Scan for the cell matching the given text and deliver its (X, Y) coordinate at center. 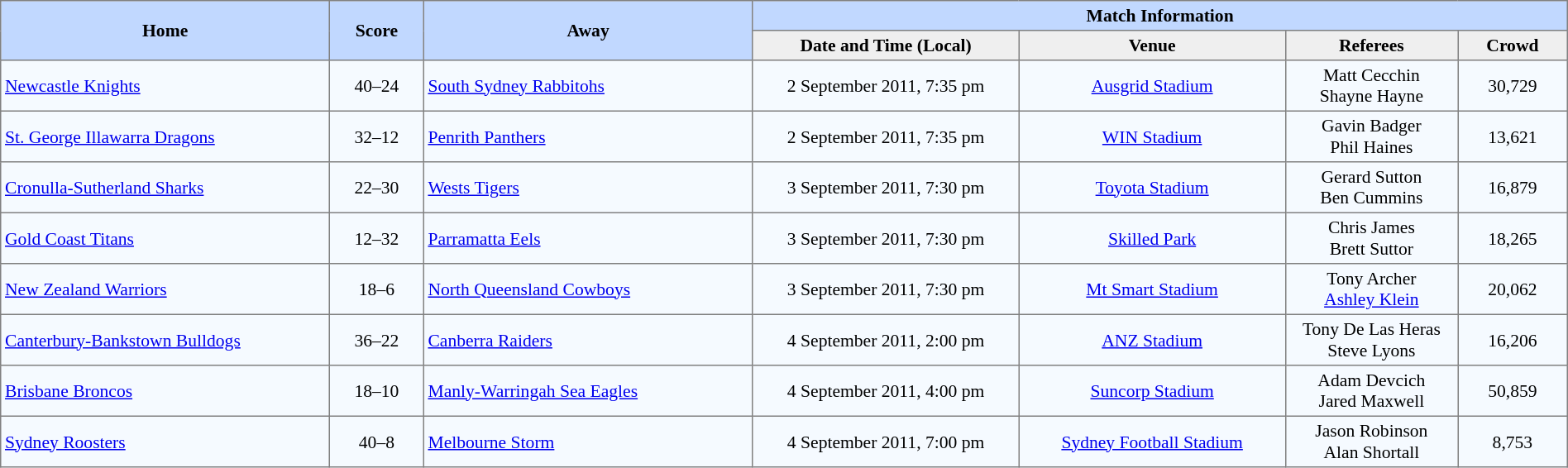
Score (377, 31)
ANZ Stadium (1152, 340)
Cronulla-Sutherland Sharks (165, 188)
16,879 (1513, 188)
Home (165, 31)
18–10 (377, 391)
Newcastle Knights (165, 86)
Parramatta Eels (588, 238)
New Zealand Warriors (165, 289)
40–24 (377, 86)
Matt CecchinShayne Hayne (1371, 86)
Wests Tigers (588, 188)
Referees (1371, 45)
Manly-Warringah Sea Eagles (588, 391)
Melbourne Storm (588, 442)
13,621 (1513, 136)
Skilled Park (1152, 238)
Toyota Stadium (1152, 188)
Gerard SuttonBen Cummins (1371, 188)
18–6 (377, 289)
Match Information (1159, 16)
4 September 2011, 2:00 pm (886, 340)
32–12 (377, 136)
Gavin BadgerPhil Haines (1371, 136)
Mt Smart Stadium (1152, 289)
Venue (1152, 45)
Penrith Panthers (588, 136)
Adam DevcichJared Maxwell (1371, 391)
4 September 2011, 7:00 pm (886, 442)
12–32 (377, 238)
16,206 (1513, 340)
40–8 (377, 442)
Away (588, 31)
Ausgrid Stadium (1152, 86)
Sydney Roosters (165, 442)
Brisbane Broncos (165, 391)
8,753 (1513, 442)
50,859 (1513, 391)
36–22 (377, 340)
Canterbury-Bankstown Bulldogs (165, 340)
22–30 (377, 188)
South Sydney Rabbitohs (588, 86)
Sydney Football Stadium (1152, 442)
30,729 (1513, 86)
Gold Coast Titans (165, 238)
20,062 (1513, 289)
18,265 (1513, 238)
Tony ArcherAshley Klein (1371, 289)
Jason RobinsonAlan Shortall (1371, 442)
4 September 2011, 4:00 pm (886, 391)
Suncorp Stadium (1152, 391)
North Queensland Cowboys (588, 289)
Chris JamesBrett Suttor (1371, 238)
St. George Illawarra Dragons (165, 136)
Tony De Las HerasSteve Lyons (1371, 340)
Crowd (1513, 45)
Canberra Raiders (588, 340)
Date and Time (Local) (886, 45)
WIN Stadium (1152, 136)
